Return the [X, Y] coordinate for the center point of the cell that contains the specified text.  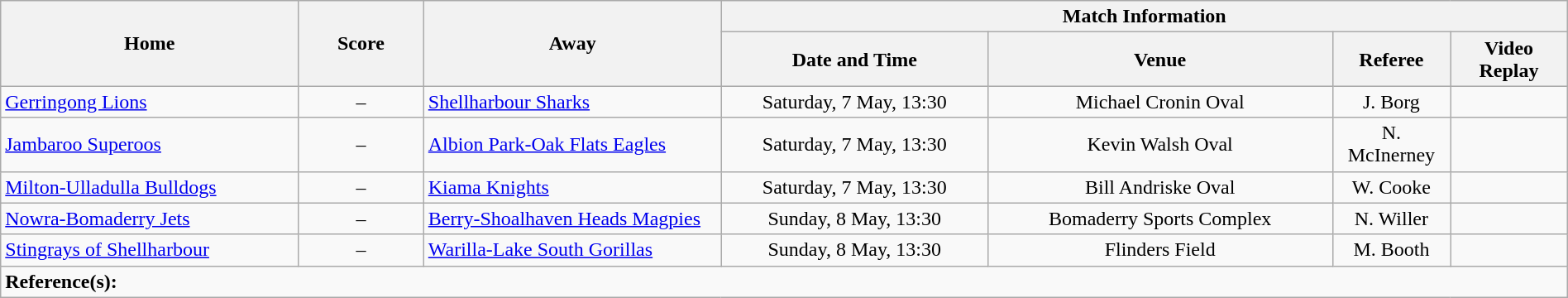
N. Willer [1391, 219]
M. Booth [1391, 250]
Kiama Knights [572, 187]
Jambaroo Superoos [150, 144]
Score [361, 43]
Home [150, 43]
Date and Time [854, 60]
Video Replay [1509, 60]
Shellharbour Sharks [572, 102]
Kevin Walsh Oval [1159, 144]
Venue [1159, 60]
N. McInerney [1391, 144]
J. Borg [1391, 102]
Referee [1391, 60]
Stingrays of Shellharbour [150, 250]
Albion Park-Oak Flats Eagles [572, 144]
Warilla-Lake South Gorillas [572, 250]
W. Cooke [1391, 187]
Berry-Shoalhaven Heads Magpies [572, 219]
Gerringong Lions [150, 102]
Match Information [1145, 17]
Reference(s): [784, 281]
Milton-Ulladulla Bulldogs [150, 187]
Bomaderry Sports Complex [1159, 219]
Nowra-Bomaderry Jets [150, 219]
Flinders Field [1159, 250]
Bill Andriske Oval [1159, 187]
Michael Cronin Oval [1159, 102]
Away [572, 43]
